Extract the [X, Y] coordinate from the center of the cell holding the provided text.  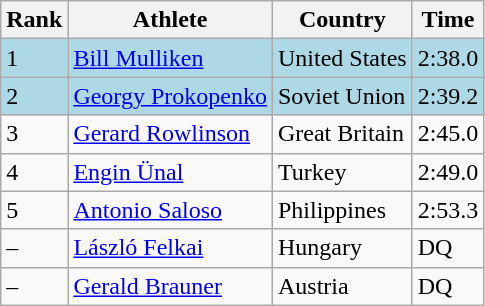
2 [34, 96]
Country [342, 20]
Austria [342, 286]
2:49.0 [448, 172]
Athlete [170, 20]
2:39.2 [448, 96]
Bill Mulliken [170, 58]
2:38.0 [448, 58]
2:45.0 [448, 134]
Hungary [342, 248]
United States [342, 58]
Georgy Prokopenko [170, 96]
3 [34, 134]
Gerald Brauner [170, 286]
Gerard Rowlinson [170, 134]
Turkey [342, 172]
Great Britain [342, 134]
Philippines [342, 210]
5 [34, 210]
Engin Ünal [170, 172]
Soviet Union [342, 96]
4 [34, 172]
Rank [34, 20]
2:53.3 [448, 210]
Time [448, 20]
Antonio Saloso [170, 210]
1 [34, 58]
László Felkai [170, 248]
